For the text-containing cell, return its midpoint in [x, y] coordinate format. 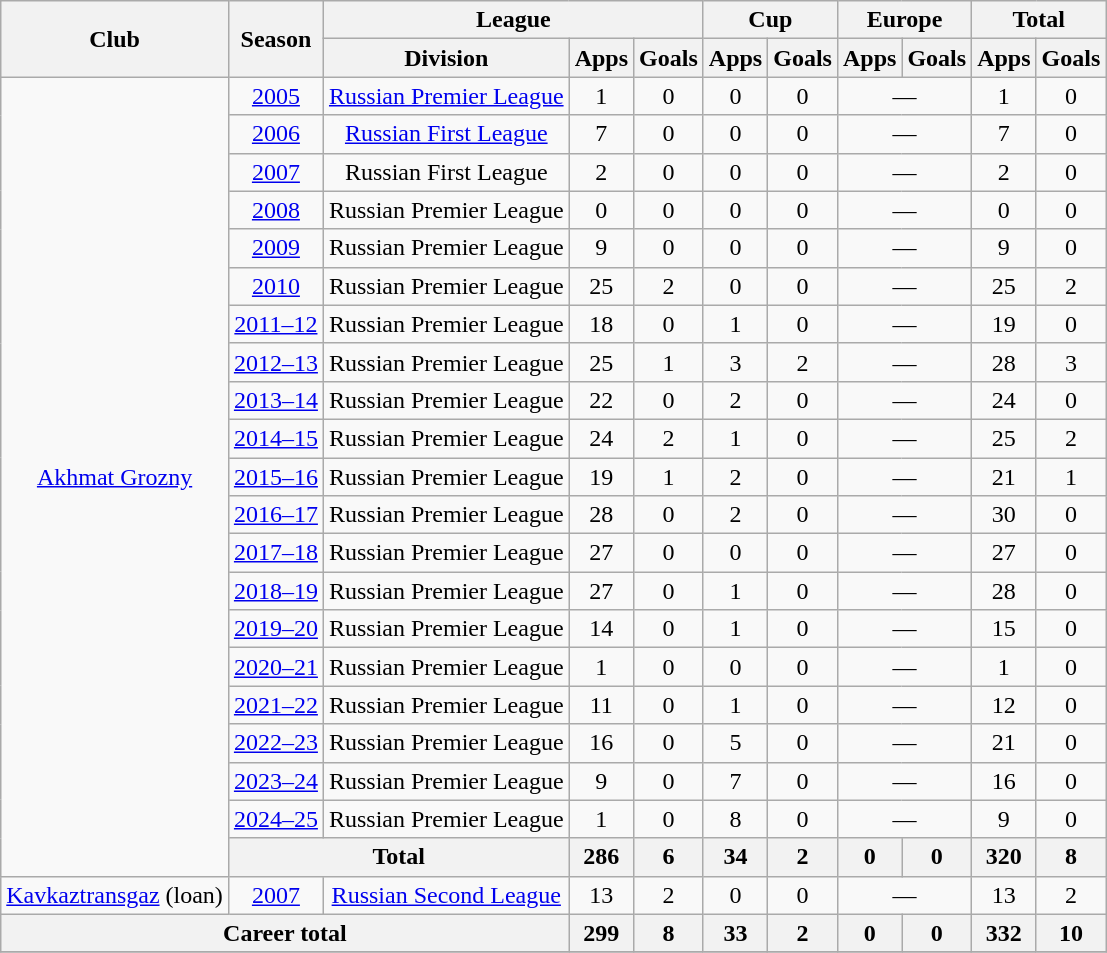
Career total [285, 933]
30 [1004, 515]
332 [1004, 933]
2008 [276, 210]
299 [601, 933]
2010 [276, 286]
286 [601, 857]
15 [1004, 629]
Season [276, 39]
2022–23 [276, 743]
2015–16 [276, 477]
2021–22 [276, 705]
10 [1071, 933]
Europe [904, 20]
2011–12 [276, 324]
22 [601, 400]
11 [601, 705]
18 [601, 324]
2017–18 [276, 553]
2006 [276, 134]
2014–15 [276, 438]
2013–14 [276, 400]
6 [669, 857]
Cup [770, 20]
5 [735, 743]
2019–20 [276, 629]
14 [601, 629]
2009 [276, 248]
320 [1004, 857]
2023–24 [276, 781]
Division [446, 58]
Akhmat Grozny [115, 476]
League [513, 20]
2020–21 [276, 667]
34 [735, 857]
Club [115, 39]
2012–13 [276, 362]
2018–19 [276, 591]
Russian Second League [446, 895]
12 [1004, 705]
33 [735, 933]
2005 [276, 96]
2016–17 [276, 515]
Kavkaztransgaz (loan) [115, 895]
2024–25 [276, 819]
